From the cell containing the given text, extract its center point as [x, y] coordinate. 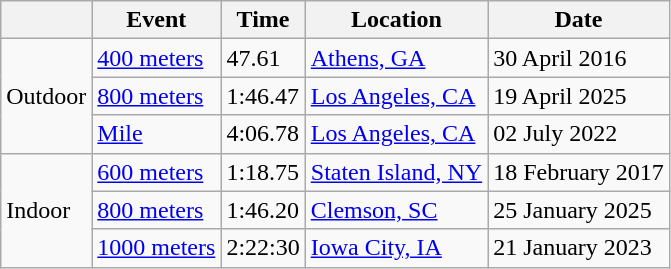
30 April 2016 [579, 58]
19 April 2025 [579, 96]
Clemson, SC [396, 210]
25 January 2025 [579, 210]
18 February 2017 [579, 172]
1000 meters [156, 248]
4:06.78 [263, 134]
Iowa City, IA [396, 248]
400 meters [156, 58]
600 meters [156, 172]
2:22:30 [263, 248]
Mile [156, 134]
21 January 2023 [579, 248]
Staten Island, NY [396, 172]
Outdoor [46, 96]
1:18.75 [263, 172]
1:46.47 [263, 96]
Event [156, 20]
Indoor [46, 210]
1:46.20 [263, 210]
Date [579, 20]
Location [396, 20]
02 July 2022 [579, 134]
Athens, GA [396, 58]
47.61 [263, 58]
Time [263, 20]
